Determine the [X, Y] coordinate at the center of the cell enclosing the given text.  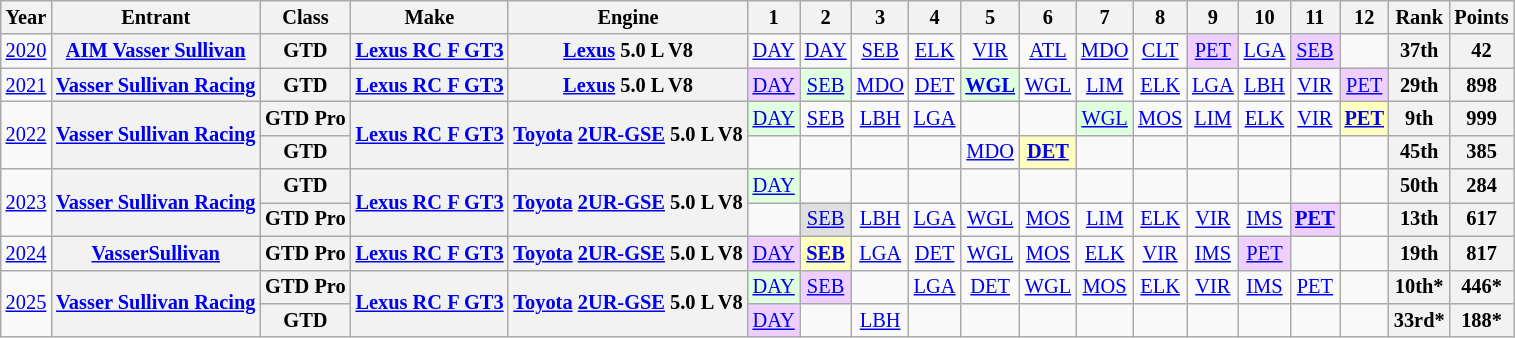
12 [1364, 17]
9th [1420, 118]
VasserSullivan [156, 253]
9 [1213, 17]
10 [1265, 17]
Class [305, 17]
10th* [1420, 287]
33rd* [1420, 320]
617 [1482, 219]
284 [1482, 186]
2025 [26, 304]
CLT [1160, 51]
7 [1104, 17]
446* [1482, 287]
4 [935, 17]
Entrant [156, 17]
3 [880, 17]
2024 [26, 253]
11 [1314, 17]
29th [1420, 85]
188* [1482, 320]
6 [1048, 17]
5 [990, 17]
2023 [26, 202]
385 [1482, 152]
Engine [628, 17]
Year [26, 17]
999 [1482, 118]
1 [774, 17]
45th [1420, 152]
Points [1482, 17]
50th [1420, 186]
Make [430, 17]
13th [1420, 219]
42 [1482, 51]
2021 [26, 85]
AIM Vasser Sullivan [156, 51]
Rank [1420, 17]
2020 [26, 51]
898 [1482, 85]
817 [1482, 253]
2 [826, 17]
37th [1420, 51]
ATL [1048, 51]
2022 [26, 134]
8 [1160, 17]
19th [1420, 253]
